Extract the (X, Y) coordinate from the center of the cell holding the provided text.  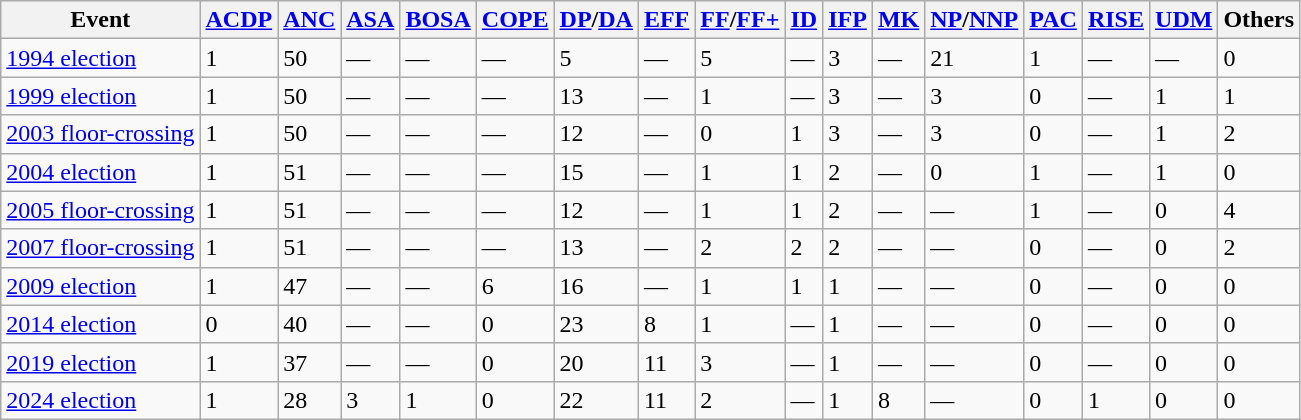
EFF (666, 20)
ASA (370, 20)
2019 election (100, 362)
DP/DA (596, 20)
28 (310, 400)
15 (596, 172)
47 (310, 286)
40 (310, 324)
2004 election (100, 172)
FF/FF+ (740, 20)
2014 election (100, 324)
16 (596, 286)
IFP (848, 20)
MK (898, 20)
RISE (1116, 20)
2024 election (100, 400)
ACDP (239, 20)
BOSA (438, 20)
NP/NNP (974, 20)
2003 floor-crossing (100, 134)
20 (596, 362)
PAC (1054, 20)
2007 floor-crossing (100, 248)
Others (1259, 20)
2009 election (100, 286)
1994 election (100, 58)
4 (1259, 210)
2005 floor-crossing (100, 210)
UDM (1184, 20)
1999 election (100, 96)
COPE (515, 20)
37 (310, 362)
21 (974, 58)
Event (100, 20)
23 (596, 324)
ID (804, 20)
22 (596, 400)
ANC (310, 20)
6 (515, 286)
